Return (x, y) of the center of cell containing provided text 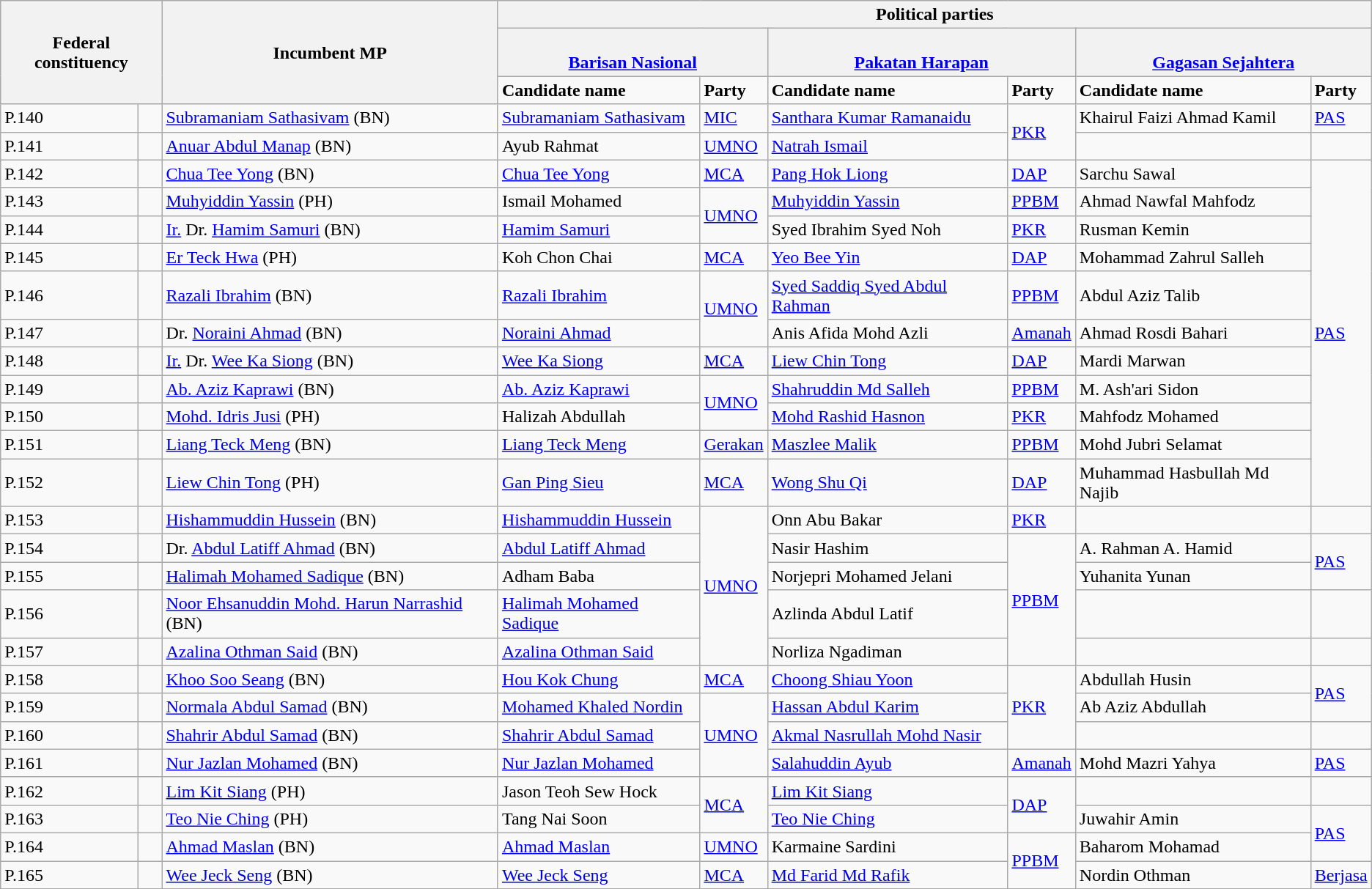
P.162 (70, 791)
P.163 (70, 819)
P.160 (70, 735)
Teo Nie Ching (PH) (330, 819)
Muhammad Hasbullah Md Najib (1193, 482)
Liew Chin Tong (PH) (330, 482)
Md Farid Md Rafik (888, 874)
Nur Jazlan Mohamed (598, 763)
Mohamed Khaled Nordin (598, 707)
Ab. Aziz Kaprawi (BN) (330, 389)
Wee Ka Siong (598, 361)
Akmal Nasrullah Mohd Nasir (888, 735)
P.159 (70, 707)
Ahmad Nawfal Mahfodz (1193, 202)
Nur Jazlan Mohamed (BN) (330, 763)
Abdul Aziz Talib (1193, 295)
Wee Jeck Seng (598, 874)
Liang Teck Meng (598, 445)
Shahruddin Md Salleh (888, 389)
Chua Tee Yong (BN) (330, 174)
Koh Chon Chai (598, 257)
Khairul Faizi Ahmad Kamil (1193, 118)
P.149 (70, 389)
Liew Chin Tong (888, 361)
Juwahir Amin (1193, 819)
Razali Ibrahim (BN) (330, 295)
Lim Kit Siang (PH) (330, 791)
Muhyiddin Yassin (PH) (330, 202)
Sarchu Sawal (1193, 174)
Mahfodz Mohamed (1193, 417)
Incumbent MP (330, 53)
Anis Afida Mohd Azli (888, 333)
P.140 (70, 118)
P.158 (70, 679)
P.145 (70, 257)
P.151 (70, 445)
Dr. Noraini Ahmad (BN) (330, 333)
Azalina Othman Said (BN) (330, 652)
P.146 (70, 295)
Mohd Mazri Yahya (1193, 763)
Mohd Rashid Hasnon (888, 417)
Anuar Abdul Manap (BN) (330, 146)
Wong Shu Qi (888, 482)
P.153 (70, 520)
MIC (734, 118)
Salahuddin Ayub (888, 763)
Mardi Marwan (1193, 361)
Noor Ehsanuddin Mohd. Harun Narrashid (BN) (330, 614)
Ahmad Maslan (BN) (330, 846)
Berjasa (1341, 874)
Subramaniam Sathasivam (BN) (330, 118)
Lim Kit Siang (888, 791)
Baharom Mohamad (1193, 846)
Gagasan Sejahtera (1223, 53)
Khoo Soo Seang (BN) (330, 679)
Ab. Aziz Kaprawi (598, 389)
Normala Abdul Samad (BN) (330, 707)
Onn Abu Bakar (888, 520)
Norjepri Mohamed Jelani (888, 576)
Hishammuddin Hussein (BN) (330, 520)
Muhyiddin Yassin (888, 202)
P.164 (70, 846)
P.156 (70, 614)
Ahmad Maslan (598, 846)
Ismail Mohamed (598, 202)
P.141 (70, 146)
Ahmad Rosdi Bahari (1193, 333)
Maszlee Malik (888, 445)
Gerakan (734, 445)
Halimah Mohamed Sadique (BN) (330, 576)
Hamim Samuri (598, 229)
Mohammad Zahrul Salleh (1193, 257)
Norliza Ngadiman (888, 652)
Halizah Abdullah (598, 417)
Santhara Kumar Ramanaidu (888, 118)
Abdullah Husin (1193, 679)
Choong Shiau Yoon (888, 679)
Karmaine Sardini (888, 846)
Azlinda Abdul Latif (888, 614)
Chua Tee Yong (598, 174)
P.143 (70, 202)
P.144 (70, 229)
Pakatan Harapan (921, 53)
P.142 (70, 174)
Barisan Nasional (632, 53)
Halimah Mohamed Sadique (598, 614)
Er Teck Hwa (PH) (330, 257)
Dr. Abdul Latiff Ahmad (BN) (330, 548)
P.147 (70, 333)
Liang Teck Meng (BN) (330, 445)
Abdul Latiff Ahmad (598, 548)
Wee Jeck Seng (BN) (330, 874)
Shahrir Abdul Samad (598, 735)
P.155 (70, 576)
P.154 (70, 548)
P.161 (70, 763)
Subramaniam Sathasivam (598, 118)
Ab Aziz Abdullah (1193, 707)
Nordin Othman (1193, 874)
Pang Hok Liong (888, 174)
Nasir Hashim (888, 548)
Azalina Othman Said (598, 652)
Rusman Kemin (1193, 229)
Noraini Ahmad (598, 333)
Ir. Dr. Hamim Samuri (BN) (330, 229)
P.165 (70, 874)
Adham Baba (598, 576)
Gan Ping Sieu (598, 482)
Yuhanita Yunan (1193, 576)
P.157 (70, 652)
Yeo Bee Yin (888, 257)
Ir. Dr. Wee Ka Siong (BN) (330, 361)
Federal constituency (81, 53)
Mohd. Idris Jusi (PH) (330, 417)
P.148 (70, 361)
Syed Saddiq Syed Abdul Rahman (888, 295)
Jason Teoh Sew Hock (598, 791)
M. Ash'ari Sidon (1193, 389)
Shahrir Abdul Samad (BN) (330, 735)
Hishammuddin Hussein (598, 520)
A. Rahman A. Hamid (1193, 548)
P.152 (70, 482)
Teo Nie Ching (888, 819)
Razali Ibrahim (598, 295)
Political parties (934, 15)
P.150 (70, 417)
Hassan Abdul Karim (888, 707)
Hou Kok Chung (598, 679)
Tang Nai Soon (598, 819)
Ayub Rahmat (598, 146)
Natrah Ismail (888, 146)
Syed Ibrahim Syed Noh (888, 229)
Mohd Jubri Selamat (1193, 445)
